Return the (X, Y) coordinate for the center point of the cell that contains the specified text.  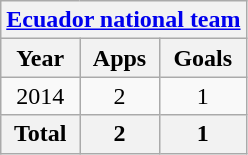
Apps (120, 58)
Goals (202, 58)
Year (40, 58)
2014 (40, 96)
Total (40, 134)
Ecuador national team (124, 20)
